Identify which cell holds the provided text, then report its (X, Y) central coordinate. 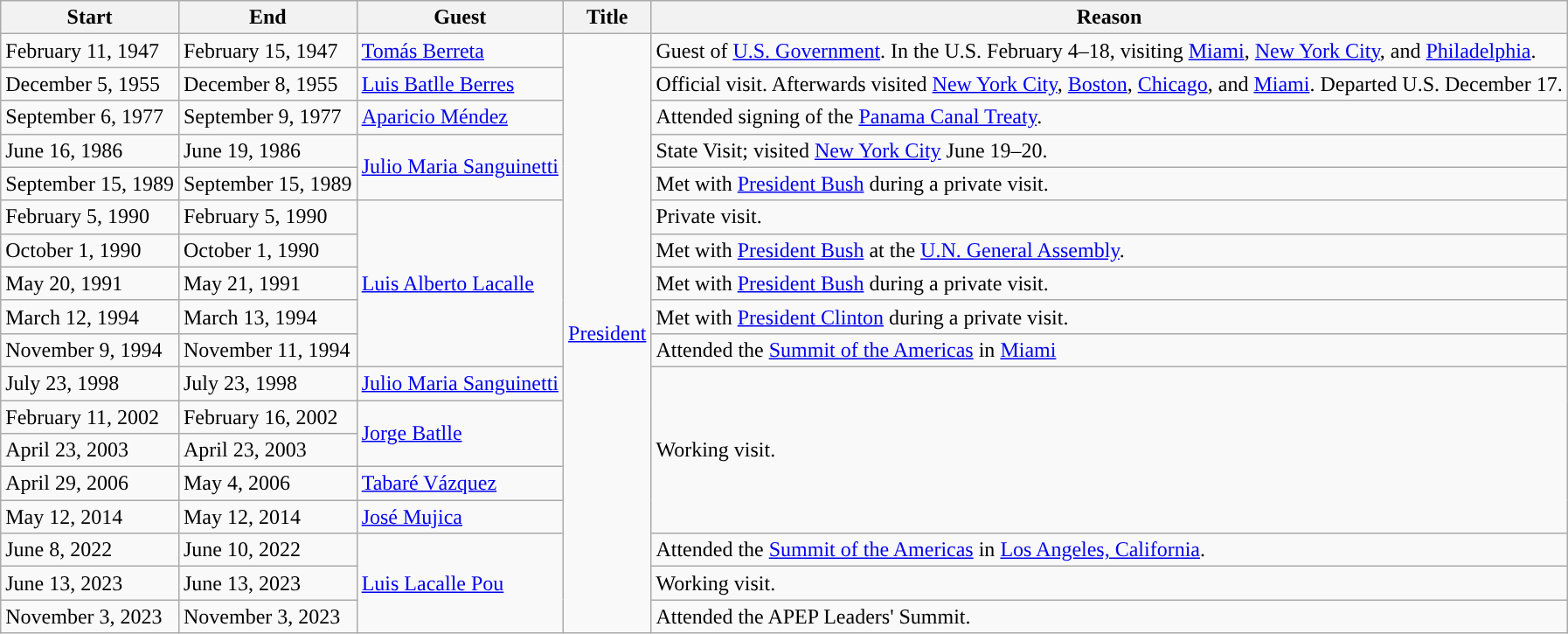
May 4, 2006 (267, 484)
June 19, 1986 (267, 150)
Start (90, 17)
Private visit. (1109, 217)
Tabaré Vázquez (460, 484)
Reason (1109, 17)
June 16, 1986 (90, 150)
José Mujica (460, 517)
Official visit. Afterwards visited New York City, Boston, Chicago, and Miami. Departed U.S. December 17. (1109, 84)
Met with President Bush at the U.N. General Assembly. (1109, 250)
Aparicio Méndez (460, 117)
May 20, 1991 (90, 283)
September 6, 1977 (90, 117)
June 10, 2022 (267, 550)
Title (607, 17)
Tomás Berreta (460, 51)
February 16, 2002 (267, 417)
Guest of U.S. Government. In the U.S. February 4–18, visiting Miami, New York City, and Philadelphia. (1109, 51)
September 9, 1977 (267, 117)
December 5, 1955 (90, 84)
Attended the APEP Leaders' Summit. (1109, 617)
Luis Alberto Lacalle (460, 283)
March 12, 1994 (90, 317)
Attended the Summit of the Americas in Los Angeles, California. (1109, 550)
End (267, 17)
Luis Lacalle Pou (460, 583)
March 13, 1994 (267, 317)
November 9, 1994 (90, 350)
February 11, 2002 (90, 417)
February 15, 1947 (267, 51)
April 29, 2006 (90, 484)
December 8, 1955 (267, 84)
November 11, 1994 (267, 350)
Jorge Batlle (460, 434)
February 11, 1947 (90, 51)
Attended the Summit of the Americas in Miami (1109, 350)
State Visit; visited New York City June 19–20. (1109, 150)
Attended signing of the Panama Canal Treaty. (1109, 117)
Luis Batlle Berres (460, 84)
Guest (460, 17)
May 21, 1991 (267, 283)
President (607, 334)
Met with President Clinton during a private visit. (1109, 317)
June 8, 2022 (90, 550)
